Capture the cell that displays the provided text and extract its [x, y] central coordinate. 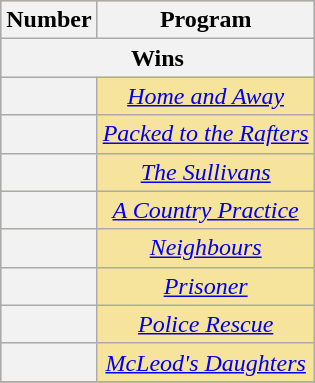
Wins [158, 58]
McLeod's Daughters [206, 362]
A Country Practice [206, 210]
Number [49, 20]
Prisoner [206, 286]
Neighbours [206, 248]
Police Rescue [206, 324]
Program [206, 20]
The Sullivans [206, 172]
Packed to the Rafters [206, 134]
Home and Away [206, 96]
